Return (X, Y) of the center of cell containing provided text 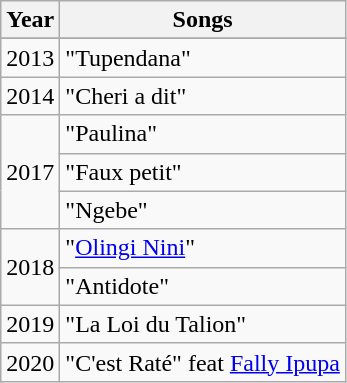
Year (30, 20)
"Cheri a dit" (203, 96)
"C'est Raté" feat Fally Ipupa (203, 362)
"Tupendana" (203, 58)
"Olingi Nini" (203, 248)
"Paulina" (203, 134)
2017 (30, 172)
"Faux petit" (203, 172)
"Ngebe" (203, 210)
2013 (30, 58)
2020 (30, 362)
"La Loi du Talion" (203, 324)
2019 (30, 324)
Songs (203, 20)
2014 (30, 96)
"Antidote" (203, 286)
2018 (30, 267)
